Detect which cell encompasses the target text, then output its [X, Y] center coordinate. 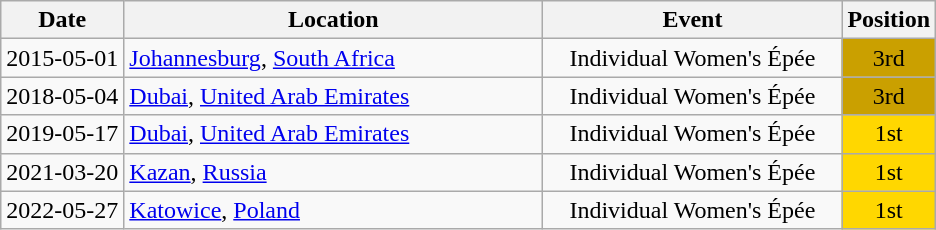
Katowice, Poland [334, 210]
2018-05-04 [62, 96]
Kazan, Russia [334, 172]
Event [692, 20]
Position [889, 20]
2015-05-01 [62, 58]
Date [62, 20]
2019-05-17 [62, 134]
2021-03-20 [62, 172]
Johannesburg, South Africa [334, 58]
2022-05-27 [62, 210]
Location [334, 20]
